Extract the (x, y) coordinate from the center of the cell holding the provided text.  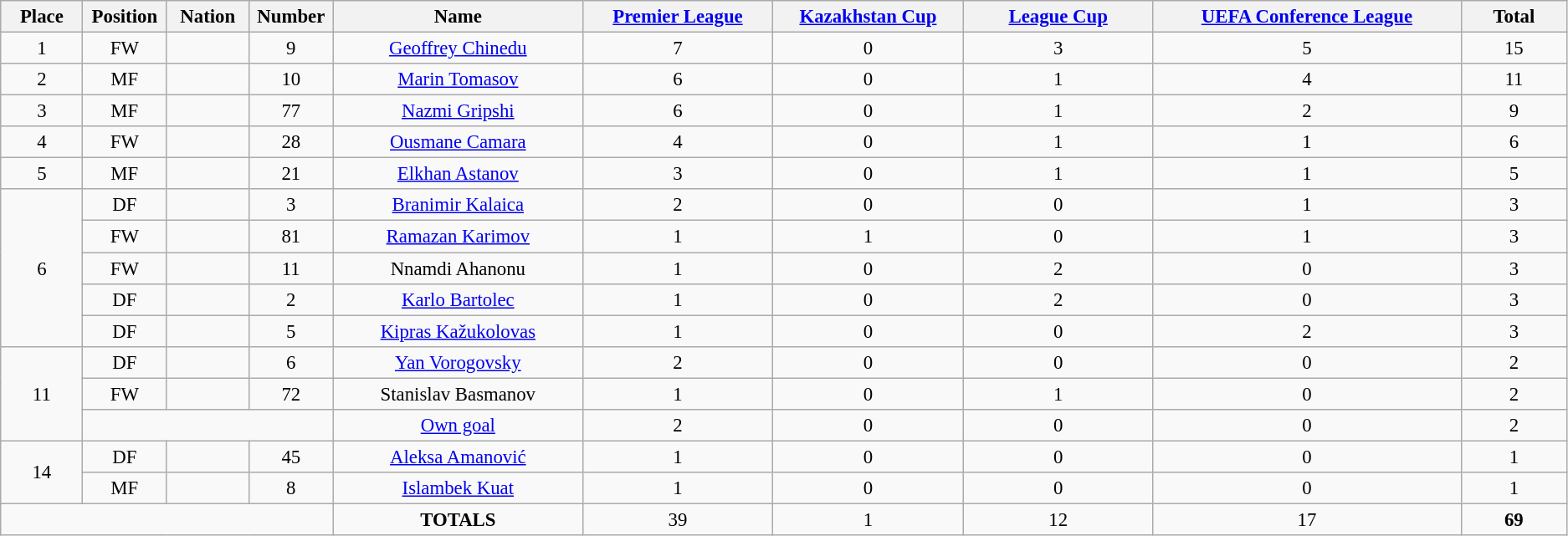
Premier League (678, 17)
7 (678, 48)
League Cup (1058, 17)
Nation (208, 17)
Position (125, 17)
Total (1514, 17)
Kipras Kažukolovas (459, 331)
UEFA Conference League (1307, 17)
28 (291, 142)
Islambek Kuat (459, 488)
21 (291, 174)
Ousmane Camara (459, 142)
12 (1058, 519)
39 (678, 519)
Karlo Bartolec (459, 299)
8 (291, 488)
Kazakhstan Cup (869, 17)
Yan Vorogovsky (459, 362)
72 (291, 394)
Geoffrey Chinedu (459, 48)
15 (1514, 48)
Marin Tomasov (459, 79)
TOTALS (459, 519)
Own goal (459, 426)
77 (291, 111)
69 (1514, 519)
Name (459, 17)
Nazmi Gripshi (459, 111)
Elkhan Astanov (459, 174)
Aleksa Amanović (459, 457)
17 (1307, 519)
45 (291, 457)
81 (291, 237)
Ramazan Karimov (459, 237)
Place (42, 17)
Branimir Kalaica (459, 205)
14 (42, 472)
Stanislav Basmanov (459, 394)
Nnamdi Ahanonu (459, 268)
10 (291, 79)
Number (291, 17)
